Pinpoint the cell where the given text exists, returning its (X, Y) midpoint coordinate. 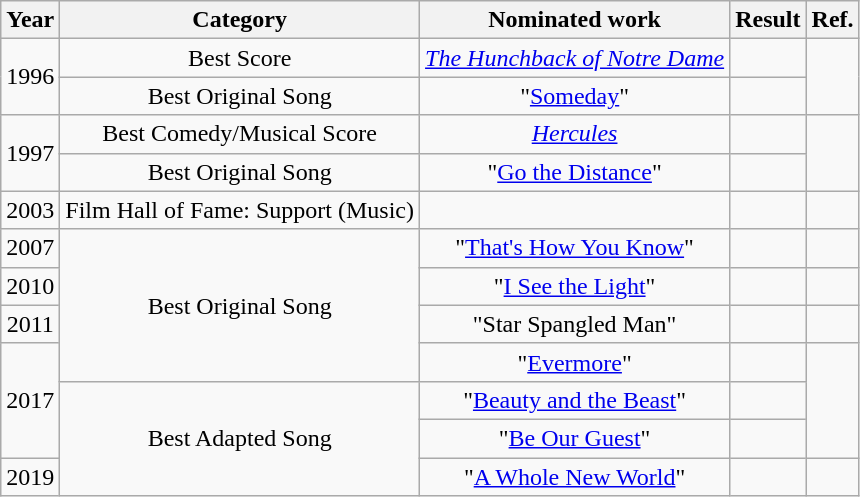
1996 (30, 77)
Year (30, 20)
Best Comedy/Musical Score (240, 134)
"Go the Distance" (575, 172)
"Someday" (575, 96)
"Beauty and the Beast" (575, 400)
Category (240, 20)
The Hunchback of Notre Dame (575, 58)
"A Whole New World" (575, 477)
2007 (30, 248)
2019 (30, 477)
"Star Spangled Man" (575, 324)
2017 (30, 400)
"Be Our Guest" (575, 438)
2010 (30, 286)
Best Adapted Song (240, 438)
"I See the Light" (575, 286)
Ref. (832, 20)
Hercules (575, 134)
Result (768, 20)
2003 (30, 210)
"Evermore" (575, 362)
1997 (30, 153)
Nominated work (575, 20)
"That's How You Know" (575, 248)
2011 (30, 324)
Film Hall of Fame: Support (Music) (240, 210)
Best Score (240, 58)
